Locate the cell with the specified text and output its [X, Y] center coordinate. 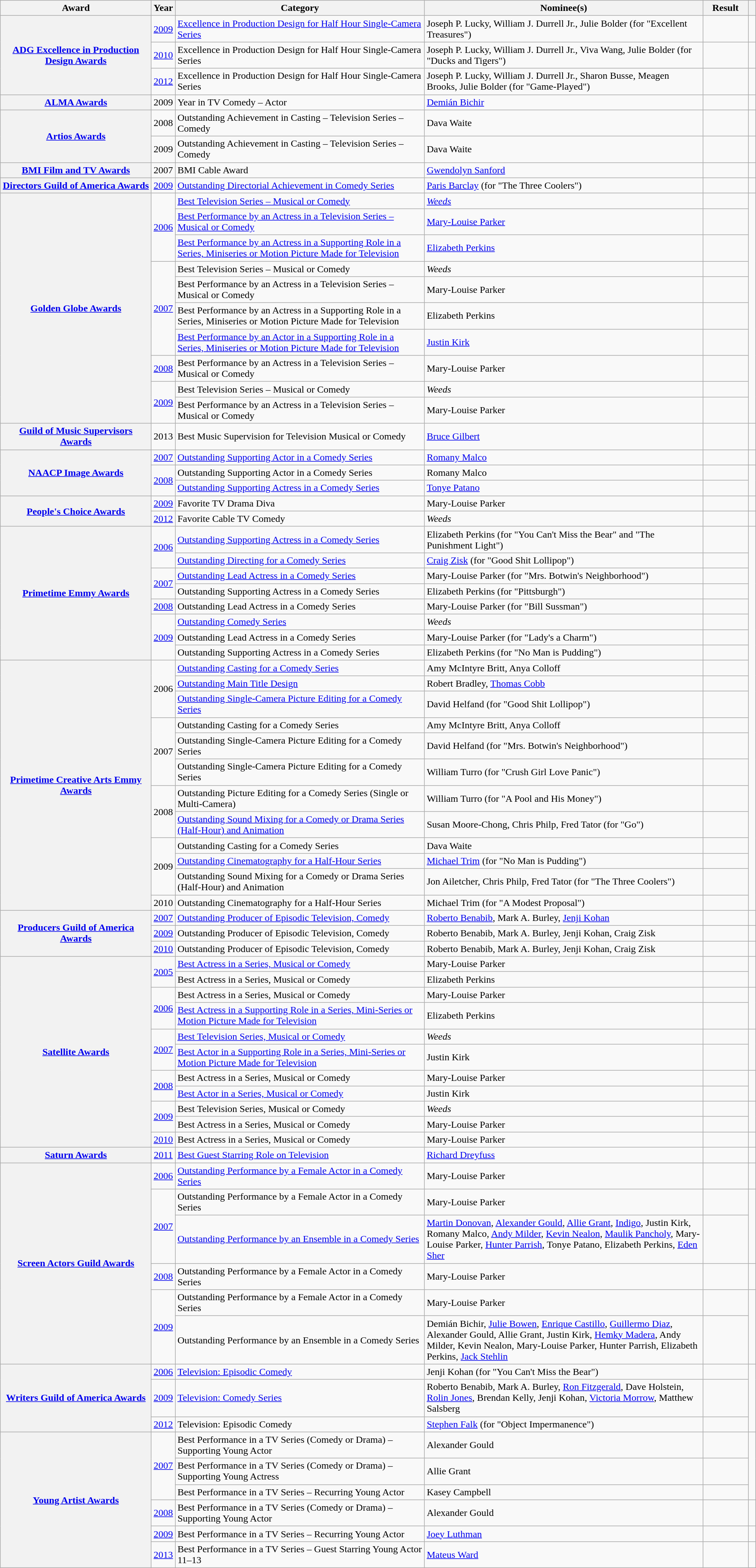
Elizabeth Perkins (for "You Can't Miss the Bear" and "The Punishment Light") [564, 540]
Directors Guild of America Awards [76, 185]
Paris Barclay (for "The Three Coolers") [564, 185]
Susan Moore-Chong, Chris Philp, Fred Tator (for "Go") [564, 825]
Outstanding Main Title Design [300, 683]
Mary-Louise Parker (for "Bill Sussman") [564, 607]
Best Performance in a TV Series – Guest Starring Young Actor 11–13 [300, 1554]
Joey Luthman [564, 1534]
Roberto Benabib, Mark A. Burley, Jenji Kohan [564, 918]
2005 [163, 972]
Richard Dreyfuss [564, 1155]
Joseph P. Lucky, William J. Durrell Jr., Sharon Busse, Meagen Brooks, Julie Bolder (for "Game-Played") [564, 82]
Nominee(s) [564, 8]
Elizabeth Perkins (for "Pittsburgh") [564, 591]
Producers Guild of America Awards [76, 933]
Tonye Patano [564, 488]
Result [725, 8]
Jon Ailetcher, Chris Philp, Fred Tator (for "The Three Coolers") [564, 881]
William Turro (for "Crush Girl Love Panic") [564, 772]
Favorite Cable TV Comedy [300, 519]
Satellite Awards [76, 1052]
William Turro (for "A Pool and His Money") [564, 798]
Primetime Creative Arts Emmy Awards [76, 785]
NAACP Image Awards [76, 473]
Mateus Ward [564, 1554]
Best Actress in a Supporting Role in a Series, Mini-Series or Motion Picture Made for Television [300, 1015]
Award [76, 8]
Outstanding Directorial Achievement in Comedy Series [300, 185]
Demián Bichir [564, 102]
2011 [163, 1155]
Outstanding Picture Editing for a Comedy Series (Single or Multi-Camera) [300, 798]
Elizabeth Perkins (for "No Man is Pudding") [564, 653]
Outstanding Comedy Series [300, 622]
ALMA Awards [76, 102]
Bruce Gilbert [564, 436]
Young Artist Awards [76, 1500]
Kasey Campbell [564, 1492]
Saturn Awards [76, 1155]
Category [300, 8]
Favorite TV Drama Diva [300, 503]
Primetime Emmy Awards [76, 593]
Guild of Music Supervisors Awards [76, 436]
Allie Grant [564, 1471]
David Helfand (for "Good Shit Lollipop") [564, 704]
Best Music Supervision for Television Musical or Comedy [300, 436]
Artios Awards [76, 136]
Year [163, 8]
David Helfand (for "Mrs. Botwin's Neighborhood") [564, 746]
BMI Film and TV Awards [76, 170]
Mary-Louise Parker (for "Mrs. Botwin's Neighborhood") [564, 576]
Year in TV Comedy – Actor [300, 102]
Screen Actors Guild Awards [76, 1263]
Mary-Louise Parker (for "Lady's a Charm") [564, 637]
Outstanding Directing for a Comedy Series [300, 560]
Joseph P. Lucky, William J. Durrell Jr., Julie Bolder (for "Excellent Treasures") [564, 29]
Television: Comedy Series [300, 1398]
Roberto Benabib, Mark A. Burley, Ron Fitzgerald, Dave Holstein, Rolin Jones, Brendan Kelly, Jenji Kohan, Victoria Morrow, Matthew Salsberg [564, 1398]
Robert Bradley, Thomas Cobb [564, 683]
Golden Globe Awards [76, 308]
Writers Guild of America Awards [76, 1398]
Best Guest Starring Role on Television [300, 1155]
ADG Excellence in Production Design Awards [76, 55]
BMI Cable Award [300, 170]
People's Choice Awards [76, 511]
Craig Zisk (for "Good Shit Lollipop") [564, 560]
Best Performance in a TV Series (Comedy or Drama) – Supporting Young Actress [300, 1471]
Best Performance by an Actor in a Supporting Role in a Series, Miniseries or Motion Picture Made for Television [300, 343]
Joseph P. Lucky, William J. Durrell Jr., Viva Wang, Julie Bolder (for "Ducks and Tigers") [564, 55]
Michael Trim (for "No Man is Pudding") [564, 861]
Gwendolyn Sanford [564, 170]
Best Actor in a Series, Musical or Comedy [300, 1093]
Best Actor in a Supporting Role in a Series, Mini-Series or Motion Picture Made for Television [300, 1057]
Jenji Kohan (for "You Can't Miss the Bear") [564, 1372]
Stephen Falk (for "Object Impermanence") [564, 1424]
Michael Trim (for "A Modest Proposal") [564, 903]
